Return [X, Y] of the center of cell containing provided text 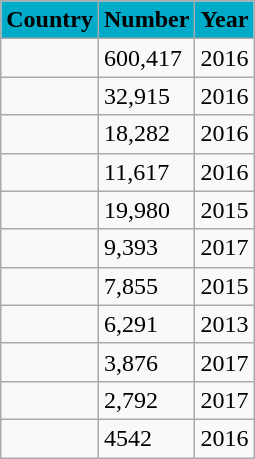
6,291 [146, 324]
Year [224, 20]
Country [50, 20]
600,417 [146, 58]
7,855 [146, 286]
18,282 [146, 134]
3,876 [146, 362]
11,617 [146, 172]
19,980 [146, 210]
32,915 [146, 96]
Number [146, 20]
2,792 [146, 400]
4542 [146, 438]
2013 [224, 324]
9,393 [146, 248]
